Capture the cell that displays the provided text and extract its [X, Y] central coordinate. 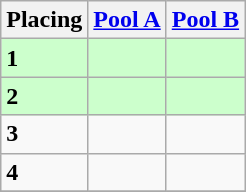
1 [44, 58]
4 [44, 172]
3 [44, 134]
Pool A [127, 20]
2 [44, 96]
Pool B [205, 20]
Placing [44, 20]
